Output the (x, y) coordinate of the center of the cell containing the given text.  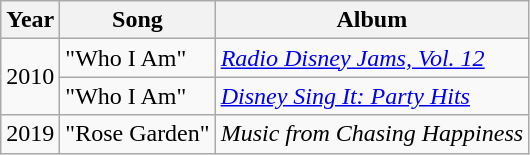
Year (30, 20)
2010 (30, 77)
Album (372, 20)
2019 (30, 134)
Music from Chasing Happiness (372, 134)
Disney Sing It: Party Hits (372, 96)
"Rose Garden" (138, 134)
Song (138, 20)
Radio Disney Jams, Vol. 12 (372, 58)
